Return (X, Y) of the center of cell containing provided text 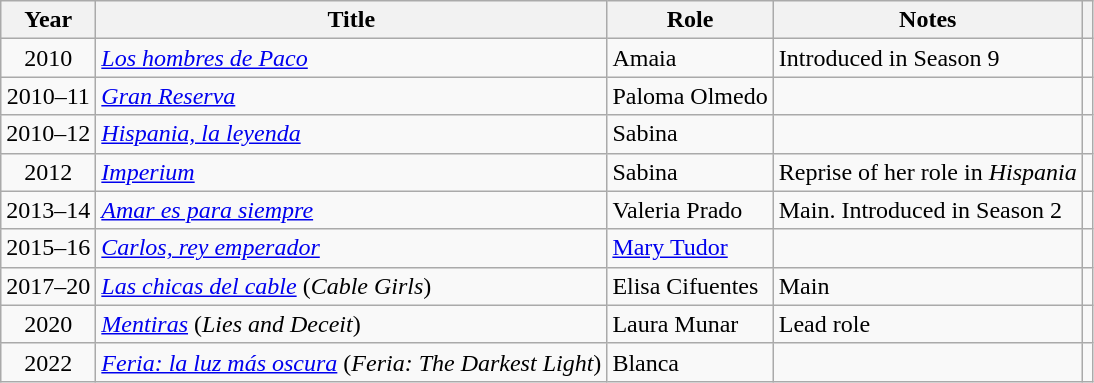
Elisa Cifuentes (690, 286)
2020 (48, 324)
Mentiras (Lies and Deceit) (352, 324)
Title (352, 20)
Year (48, 20)
Imperium (352, 172)
Blanca (690, 362)
Amar es para siempre (352, 210)
Los hombres de Paco (352, 58)
2010 (48, 58)
Gran Reserva (352, 96)
2017–20 (48, 286)
Valeria Prado (690, 210)
Hispania, la leyenda (352, 134)
2013–14 (48, 210)
Lead role (928, 324)
2012 (48, 172)
Mary Tudor (690, 248)
Feria: la luz más oscura (Feria: The Darkest Light) (352, 362)
Introduced in Season 9 (928, 58)
Main (928, 286)
Role (690, 20)
Las chicas del cable (Cable Girls) (352, 286)
Reprise of her role in Hispania (928, 172)
2010–11 (48, 96)
Amaia (690, 58)
2015–16 (48, 248)
Notes (928, 20)
2022 (48, 362)
Paloma Olmedo (690, 96)
2010–12 (48, 134)
Carlos, rey emperador (352, 248)
Main. Introduced in Season 2 (928, 210)
Laura Munar (690, 324)
